Locate the cell with the specified text and output its [X, Y] center coordinate. 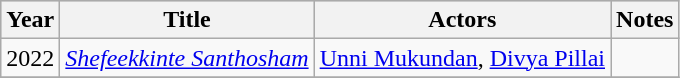
Notes [645, 20]
Shefeekkinte Santhosham [187, 58]
Year [30, 20]
Unni Mukundan, Divya Pillai [462, 58]
Title [187, 20]
2022 [30, 58]
Actors [462, 20]
